Provide the (X, Y) coordinate of the cell's center where the given text is located.  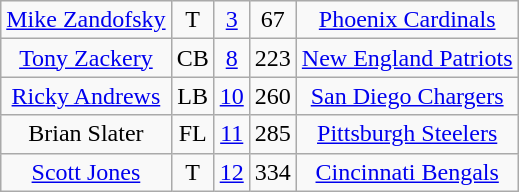
Cincinnati Bengals (407, 172)
10 (232, 96)
Pittsburgh Steelers (407, 134)
Tony Zackery (86, 58)
Scott Jones (86, 172)
Ricky Andrews (86, 96)
12 (232, 172)
LB (192, 96)
285 (272, 134)
Mike Zandofsky (86, 20)
Brian Slater (86, 134)
CB (192, 58)
334 (272, 172)
FL (192, 134)
260 (272, 96)
3 (232, 20)
Phoenix Cardinals (407, 20)
New England Patriots (407, 58)
11 (232, 134)
8 (232, 58)
223 (272, 58)
San Diego Chargers (407, 96)
67 (272, 20)
